From the cell containing the given text, extract its center point as (X, Y) coordinate. 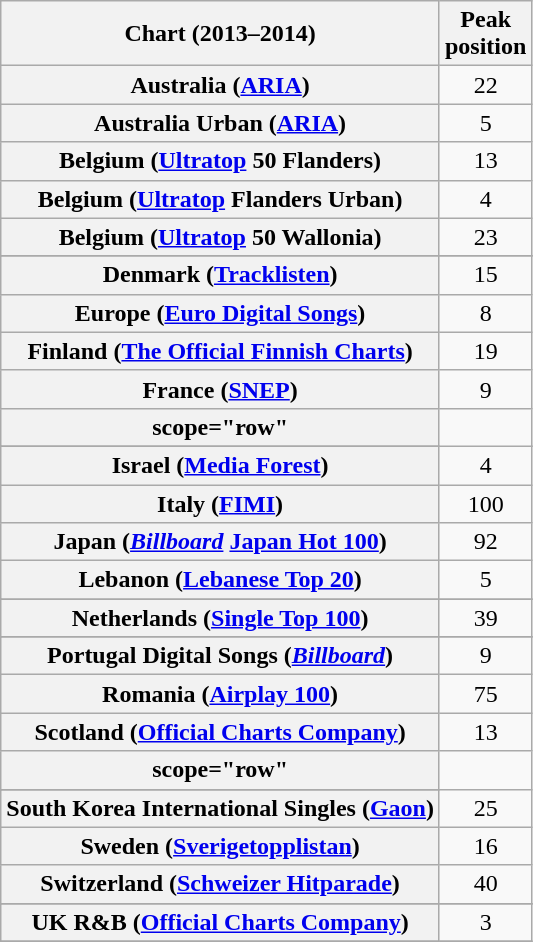
Scotland (Official Charts Company) (220, 732)
Portugal Digital Songs (Billboard) (220, 656)
Peakposition (485, 34)
Europe (Euro Digital Songs) (220, 313)
40 (485, 884)
Sweden (Sverigetopplistan) (220, 846)
Australia Urban (ARIA) (220, 123)
Belgium (Ultratop 50 Flanders) (220, 161)
Belgium (Ultratop Flanders Urban) (220, 199)
UK R&B (Official Charts Company) (220, 922)
Romania (Airplay 100) (220, 694)
15 (485, 275)
South Korea International Singles (Gaon) (220, 808)
France (SNEP) (220, 389)
Israel (Media Forest) (220, 465)
Netherlands (Single Top 100) (220, 618)
8 (485, 313)
100 (485, 503)
23 (485, 237)
19 (485, 351)
22 (485, 85)
3 (485, 922)
Switzerland (Schweizer Hitparade) (220, 884)
Finland (The Official Finnish Charts) (220, 351)
75 (485, 694)
Denmark (Tracklisten) (220, 275)
39 (485, 618)
16 (485, 846)
Lebanon (Lebanese Top 20) (220, 580)
Chart (2013–2014) (220, 34)
Italy (FIMI) (220, 503)
25 (485, 808)
92 (485, 542)
Japan (Billboard Japan Hot 100) (220, 542)
Belgium (Ultratop 50 Wallonia) (220, 237)
Australia (ARIA) (220, 85)
